From the cell containing the given text, extract its center point as [x, y] coordinate. 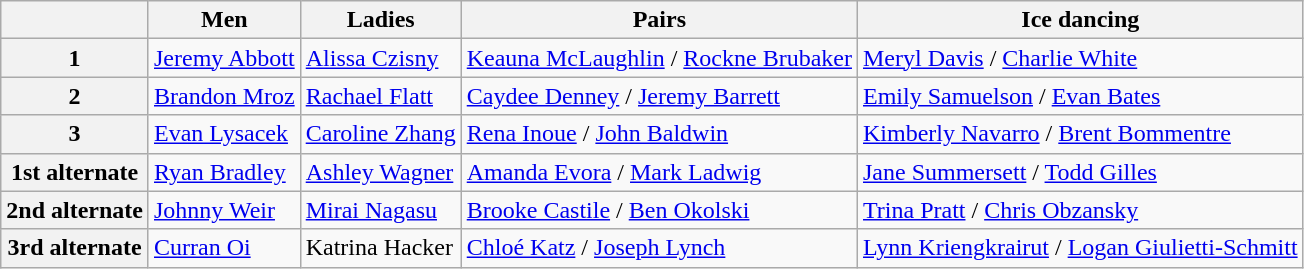
Katrina Hacker [380, 248]
Rachael Flatt [380, 96]
Pairs [659, 20]
Jeremy Abbott [224, 58]
Lynn Kriengkrairut / Logan Giulietti-Schmitt [1080, 248]
Amanda Evora / Mark Ladwig [659, 172]
Trina Pratt / Chris Obzansky [1080, 210]
2nd alternate [75, 210]
Ashley Wagner [380, 172]
Chloé Katz / Joseph Lynch [659, 248]
Johnny Weir [224, 210]
3 [75, 134]
Curran Oi [224, 248]
1st alternate [75, 172]
1 [75, 58]
Rena Inoue / John Baldwin [659, 134]
Emily Samuelson / Evan Bates [1080, 96]
Jane Summersett / Todd Gilles [1080, 172]
Caydee Denney / Jeremy Barrett [659, 96]
Ladies [380, 20]
Brooke Castile / Ben Okolski [659, 210]
Kimberly Navarro / Brent Bommentre [1080, 134]
3rd alternate [75, 248]
Ice dancing [1080, 20]
Mirai Nagasu [380, 210]
2 [75, 96]
Alissa Czisny [380, 58]
Men [224, 20]
Caroline Zhang [380, 134]
Meryl Davis / Charlie White [1080, 58]
Keauna McLaughlin / Rockne Brubaker [659, 58]
Brandon Mroz [224, 96]
Ryan Bradley [224, 172]
Evan Lysacek [224, 134]
